Identify which cell holds the provided text, then report its (X, Y) central coordinate. 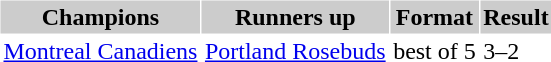
Result (516, 16)
Format (434, 16)
Champions (100, 16)
Runners up (296, 16)
